Scan for the cell matching the given text and deliver its (x, y) coordinate at center. 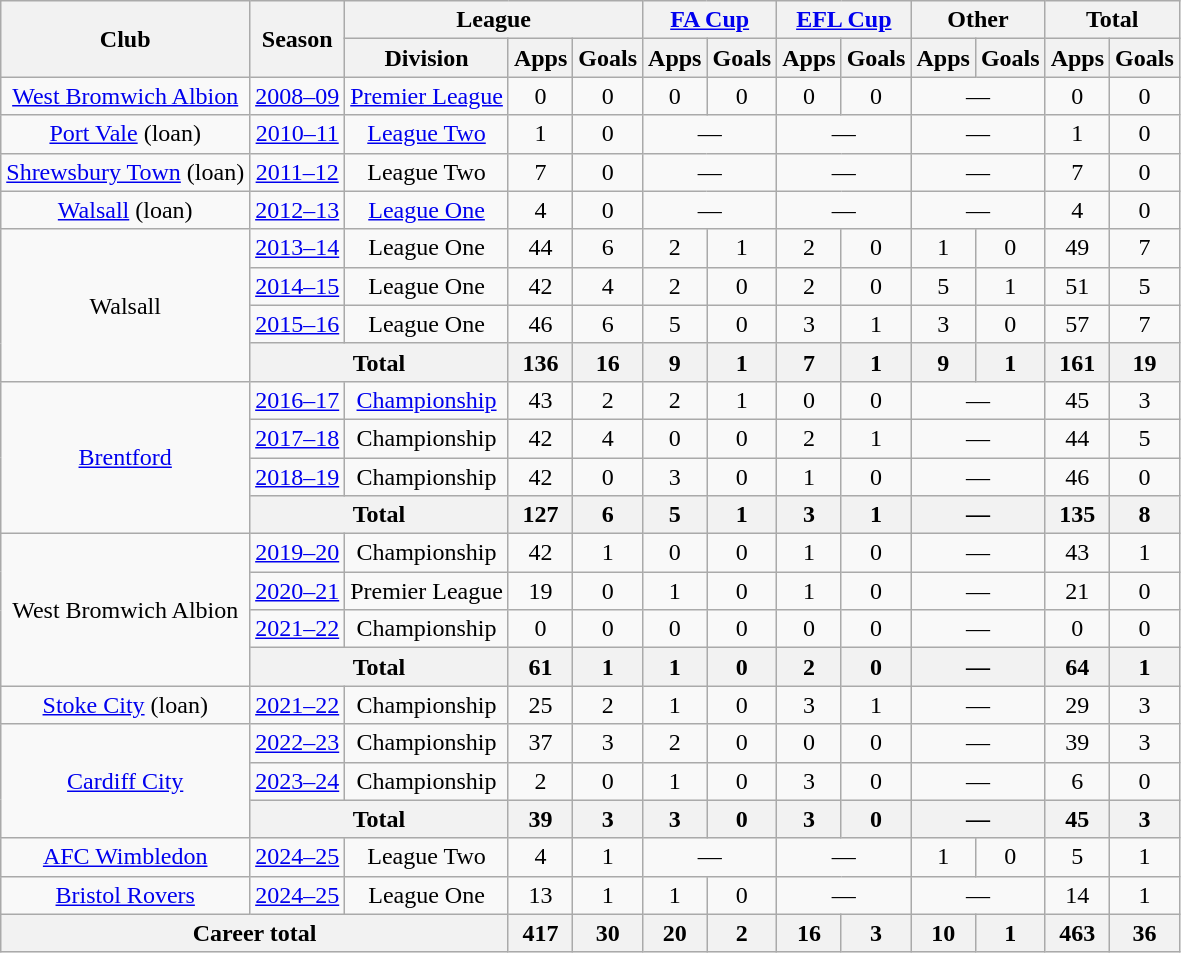
2010–11 (298, 134)
Walsall (126, 305)
Walsall (loan) (126, 210)
14 (1077, 895)
Career total (255, 933)
AFC Wimbledon (126, 857)
2008–09 (298, 96)
2012–13 (298, 210)
30 (608, 933)
Bristol Rovers (126, 895)
EFL Cup (844, 20)
2020–21 (298, 591)
Season (298, 39)
Port Vale (loan) (126, 134)
2023–24 (298, 781)
2017–18 (298, 438)
2014–15 (298, 286)
51 (1077, 286)
13 (540, 895)
64 (1077, 667)
36 (1145, 933)
136 (540, 362)
57 (1077, 324)
21 (1077, 591)
25 (540, 705)
Other (978, 20)
161 (1077, 362)
Stoke City (loan) (126, 705)
FA Cup (710, 20)
Club (126, 39)
8 (1145, 515)
Division (427, 58)
29 (1077, 705)
127 (540, 515)
2016–17 (298, 400)
Shrewsbury Town (loan) (126, 172)
2011–12 (298, 172)
2022–23 (298, 743)
2019–20 (298, 553)
Brentford (126, 457)
417 (540, 933)
2013–14 (298, 248)
463 (1077, 933)
2015–16 (298, 324)
League (494, 20)
Cardiff City (126, 781)
37 (540, 743)
49 (1077, 248)
2018–19 (298, 477)
61 (540, 667)
10 (943, 933)
135 (1077, 515)
20 (675, 933)
